Return (x, y) of the center of cell containing provided text 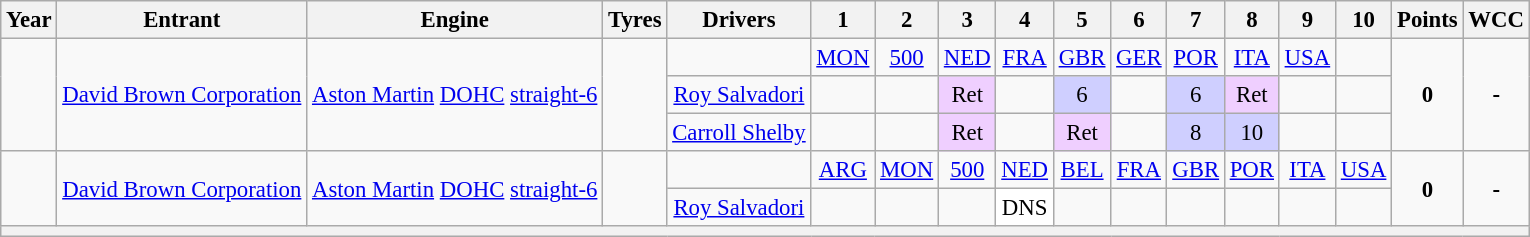
WCC (1496, 20)
DNS (1024, 208)
9 (1307, 20)
Tyres (635, 20)
Points (1428, 20)
2 (907, 20)
7 (1196, 20)
Drivers (739, 20)
Year (29, 20)
Entrant (182, 20)
Carroll Shelby (739, 133)
ARG (843, 170)
5 (1082, 20)
4 (1024, 20)
3 (968, 20)
GER (1139, 58)
1 (843, 20)
BEL (1082, 170)
Engine (455, 20)
